Detect which cell encompasses the target text, then output its (X, Y) center coordinate. 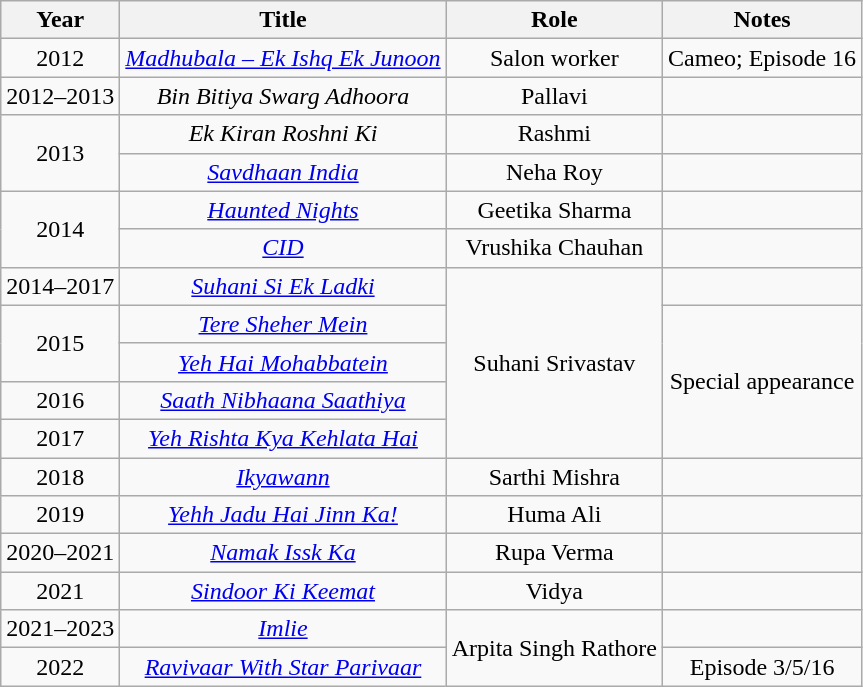
Sarthi Mishra (554, 477)
Yehh Jadu Hai Jinn Ka! (283, 515)
Title (283, 20)
Sindoor Ki Keemat (283, 591)
Neha Roy (554, 172)
Madhubala – Ek Ishq Ek Junoon (283, 58)
Geetika Sharma (554, 210)
Tere Sheher Mein (283, 324)
2021–2023 (60, 629)
CID (283, 248)
2017 (60, 438)
Ravivaar With Star Parivaar (283, 667)
2021 (60, 591)
2014–2017 (60, 286)
Ikyawann (283, 477)
Yeh Rishta Kya Kehlata Hai (283, 438)
2013 (60, 153)
2014 (60, 229)
Vrushika Chauhan (554, 248)
2018 (60, 477)
2019 (60, 515)
Suhani Srivastav (554, 362)
Cameo; Episode 16 (762, 58)
Imlie (283, 629)
Yeh Hai Mohabbatein (283, 362)
Namak Issk Ka (283, 553)
2012 (60, 58)
Saath Nibhaana Saathiya (283, 400)
2015 (60, 343)
Haunted Nights (283, 210)
2022 (60, 667)
Role (554, 20)
Bin Bitiya Swarg Adhoora (283, 96)
Rupa Verma (554, 553)
2016 (60, 400)
2020–2021 (60, 553)
Rashmi (554, 134)
Ek Kiran Roshni Ki (283, 134)
Savdhaan India (283, 172)
Notes (762, 20)
Suhani Si Ek Ladki (283, 286)
Salon worker (554, 58)
Special appearance (762, 381)
Year (60, 20)
Episode 3/5/16 (762, 667)
Pallavi (554, 96)
2012–2013 (60, 96)
Vidya (554, 591)
Arpita Singh Rathore (554, 648)
Huma Ali (554, 515)
